Return the [X, Y] coordinate for the center point of the cell that contains the specified text.  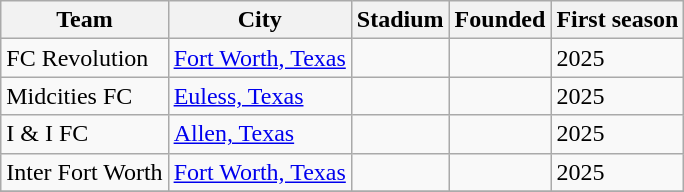
Midcities FC [84, 96]
FC Revolution [84, 58]
City [260, 20]
I & I FC [84, 134]
Team [84, 20]
Euless, Texas [260, 96]
First season [618, 20]
Allen, Texas [260, 134]
Founded [500, 20]
Inter Fort Worth [84, 172]
Stadium [400, 20]
